Return the (X, Y) coordinate for the center point of the cell that contains the specified text.  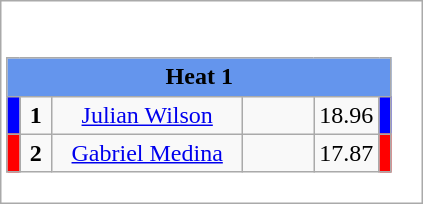
Gabriel Medina (148, 153)
Julian Wilson (148, 115)
1 (36, 115)
Heat 1 (199, 77)
Heat 1 1 Julian Wilson 18.96 2 Gabriel Medina 17.87 (212, 102)
2 (36, 153)
18.96 (346, 115)
17.87 (346, 153)
